Locate the cell with the specified text and output its (x, y) center coordinate. 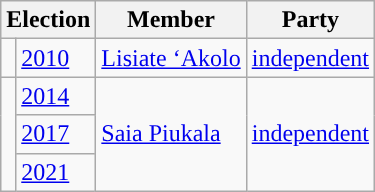
Election (48, 20)
2010 (56, 58)
2014 (56, 96)
Party (310, 20)
Saia Piukala (171, 134)
Member (171, 20)
2021 (56, 172)
Lisiate ‘Akolo (171, 58)
2017 (56, 134)
